Detect which cell encompasses the target text, then output its (x, y) center coordinate. 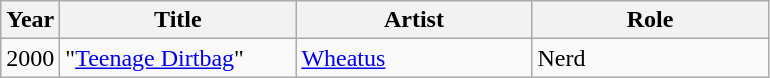
Title (178, 20)
Wheatus (414, 58)
Artist (414, 20)
Year (30, 20)
Role (650, 20)
2000 (30, 58)
Nerd (650, 58)
"Teenage Dirtbag" (178, 58)
